Provide the [X, Y] coordinate of the cell's center where the given text is located.  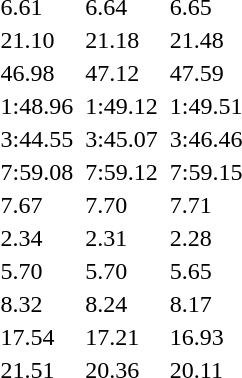
17.21 [122, 337]
47.12 [122, 73]
21.18 [122, 40]
3:45.07 [122, 139]
5.70 [122, 271]
2.31 [122, 238]
7:59.12 [122, 172]
8.24 [122, 304]
1:49.12 [122, 106]
7.70 [122, 205]
